Capture the cell that displays the provided text and extract its [x, y] central coordinate. 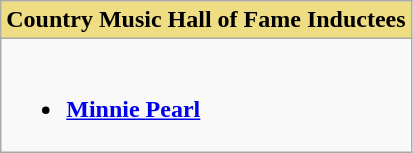
Country Music Hall of Fame Inductees [206, 20]
Minnie Pearl [206, 96]
